Determine the (X, Y) coordinate at the center of the cell enclosing the given text.  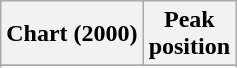
Chart (2000) (72, 34)
Peakposition (189, 34)
